Output the [X, Y] coordinate of the center of the cell containing the given text.  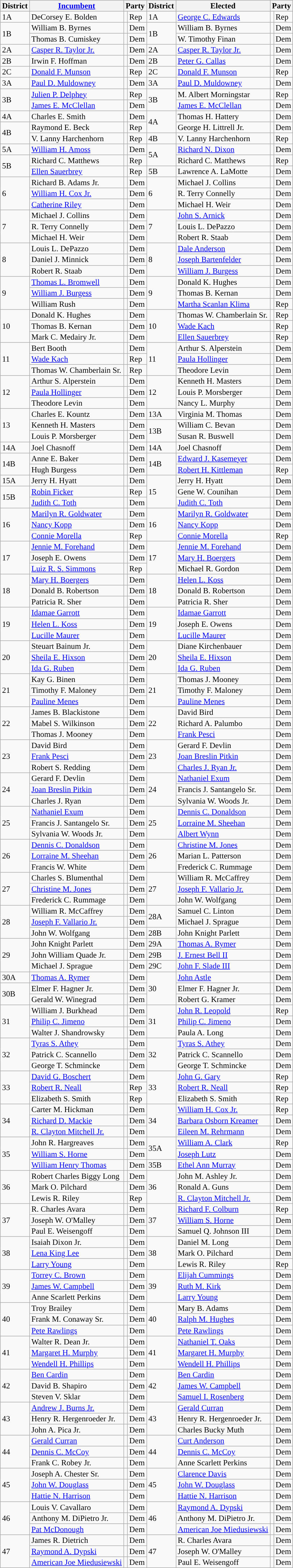
Robert S. Redding [77, 768]
Barbara Osborn Kreamer [223, 1121]
Elected [223, 6]
W. Timothy Finan [223, 39]
13A [161, 414]
John A. Pica Jr. [77, 1430]
Mark C. Medairy Jr. [77, 337]
Walter J. Shandrowsky [77, 1032]
Joseph Bartenfelder [223, 260]
David G. Boschert [77, 1077]
William C. Bevan [223, 426]
George H. Littrell Jr. [223, 127]
Kay G. Binen [77, 679]
15B [15, 497]
William J. Burkhead [77, 1010]
Incumbent [77, 6]
30A [15, 977]
Mary B. Adams [223, 1308]
29C [161, 966]
Robert Charles Biggy Long [77, 1176]
Irwin F. Hoffman [77, 61]
Clarence Davis [223, 1474]
Lawrence A. LaMotte [223, 172]
Francis W. White [77, 867]
Richard A. Palumbo [223, 724]
Charles Bucky Muth [223, 1430]
35 [15, 1154]
Gerald W. Winegrad [77, 999]
Richard N. Dixon [223, 150]
John R. Leopold [223, 1010]
Anne E. Baker [77, 458]
Louis V. Cavallaro [77, 1507]
Bert Booth [77, 348]
Luiz R. S. Simmons [77, 569]
Richard F. Colburn [223, 1209]
Catherine Riley [77, 205]
DeCorsey E. Bolden [77, 17]
Richard D. Mackie [77, 1121]
Charles E. Kountz [77, 414]
Mabel S. Wilkinson [77, 724]
30B [15, 994]
Michael R. Gordon [223, 569]
Paula A. Long [223, 1032]
Daniel M. Long [223, 1242]
35B [161, 1165]
Ruth M. Kirk [223, 1286]
Ronald A. Guns [223, 1187]
Thomas L. Bromwell [77, 282]
M. Albert Morningstar [223, 94]
Edward J. Kasemeyer [223, 458]
Gene W. Counihan [223, 492]
28A [161, 917]
Diane Kirchenbauer [223, 646]
Walter R. Dean Jr. [77, 1342]
John G. Gary [223, 1077]
29B [161, 955]
Pat McDonough [77, 1529]
William A. Clark [223, 1143]
29 [15, 955]
Charles J. Ryan Jr. [223, 768]
William H. Amoss [77, 150]
30 [161, 988]
John F. Slade III [223, 966]
J. Ernest Bell II [223, 955]
John Astle [223, 977]
Robin Ficker [77, 492]
Troy Brailey [77, 1308]
John William Quade Jr. [77, 955]
David B. Shapiro [77, 1386]
Virginia M. Thomas [223, 414]
Martha Scanlan Klima [223, 304]
Torrey C. Brown [77, 1275]
Peter G. Callas [223, 61]
Joseph A. Chester Sr. [77, 1474]
Carter M. Hickman [77, 1110]
Isaiah Dixon Jr. [77, 1242]
William Henry Thomas [77, 1165]
Eileen M. Rehrmann [223, 1132]
29A [161, 944]
William Rush [77, 304]
John S. Arnick [223, 216]
Samuel Q. Johnson III [223, 1231]
Raymond E. Beck [77, 127]
John M. Ashley Jr. [223, 1176]
Samuel C. Linton [223, 911]
Nathaniel T. Oaks [223, 1342]
Joseph Lutz [223, 1154]
15A [15, 480]
Ethel Ann Murray [223, 1165]
James B. Blackistone [77, 712]
Elijah Cummings [223, 1275]
28 [15, 922]
Thomas B. Cumiskey [77, 39]
Charles E. Smith [77, 116]
35A [161, 1148]
Charles S. Blumenthal [77, 878]
Frank C. Robey Jr. [77, 1463]
Samuel I. Rosenberg [223, 1397]
15 [161, 491]
Marian L. Patterson [223, 856]
Susan R. Buswell [223, 436]
Albert Wynn [223, 834]
George C. Edwards [223, 17]
Daniel J. Minnick [77, 260]
Charles J. Ryan [77, 801]
Nancy L. Murphy [223, 403]
Steuart Bainum Jr. [77, 646]
Thomas H. Hattery [223, 116]
13B [161, 431]
James R. Dietrich [77, 1540]
Frank M. Conaway Sr. [77, 1320]
Hugh Burgess [77, 470]
Lena King Lee [77, 1253]
28B [161, 933]
John R. Hargreaves [77, 1143]
Andrew J. Burns Jr. [77, 1408]
Robert G. Kramer [223, 999]
Steven V. Sklar [77, 1397]
Julien P. Delphey [77, 94]
13 [15, 426]
Robert H. Kittleman [223, 470]
Dale Anderson [223, 249]
Ralph M. Hughes [223, 1320]
Curt Anderson [223, 1441]
Richard B. Adams Jr. [77, 182]
